Determine the (X, Y) coordinate at the center of the cell enclosing the given text.  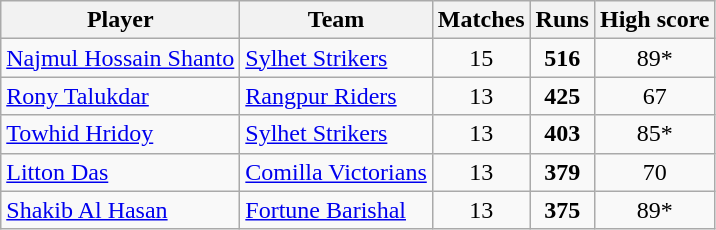
Player (120, 20)
High score (654, 20)
Litton Das (120, 172)
85* (654, 134)
Runs (562, 20)
Comilla Victorians (336, 172)
Towhid Hridoy (120, 134)
403 (562, 134)
Shakib Al Hasan (120, 210)
70 (654, 172)
Team (336, 20)
379 (562, 172)
516 (562, 58)
Fortune Barishal (336, 210)
Najmul Hossain Shanto (120, 58)
375 (562, 210)
15 (481, 58)
425 (562, 96)
Rangpur Riders (336, 96)
Matches (481, 20)
Rony Talukdar (120, 96)
67 (654, 96)
